Provide the [X, Y] coordinate of the cell's center where the given text is located.  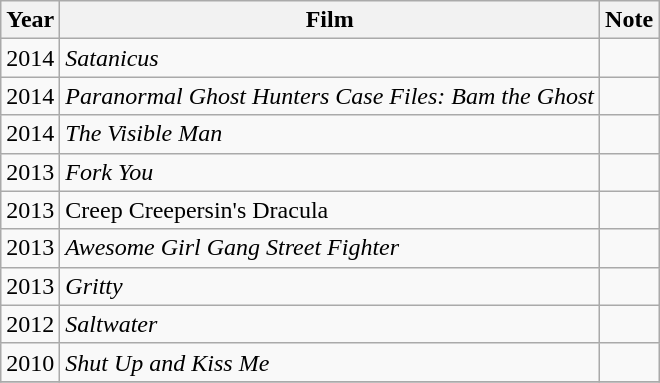
Satanicus [330, 58]
Film [330, 20]
Year [30, 20]
Creep Creepersin's Dracula [330, 210]
The Visible Man [330, 134]
Awesome Girl Gang Street Fighter [330, 248]
Paranormal Ghost Hunters Case Files: Bam the Ghost [330, 96]
Saltwater [330, 324]
2012 [30, 324]
Gritty [330, 286]
Shut Up and Kiss Me [330, 362]
Note [630, 20]
2010 [30, 362]
Fork You [330, 172]
